Identify which cell holds the provided text, then report its [x, y] central coordinate. 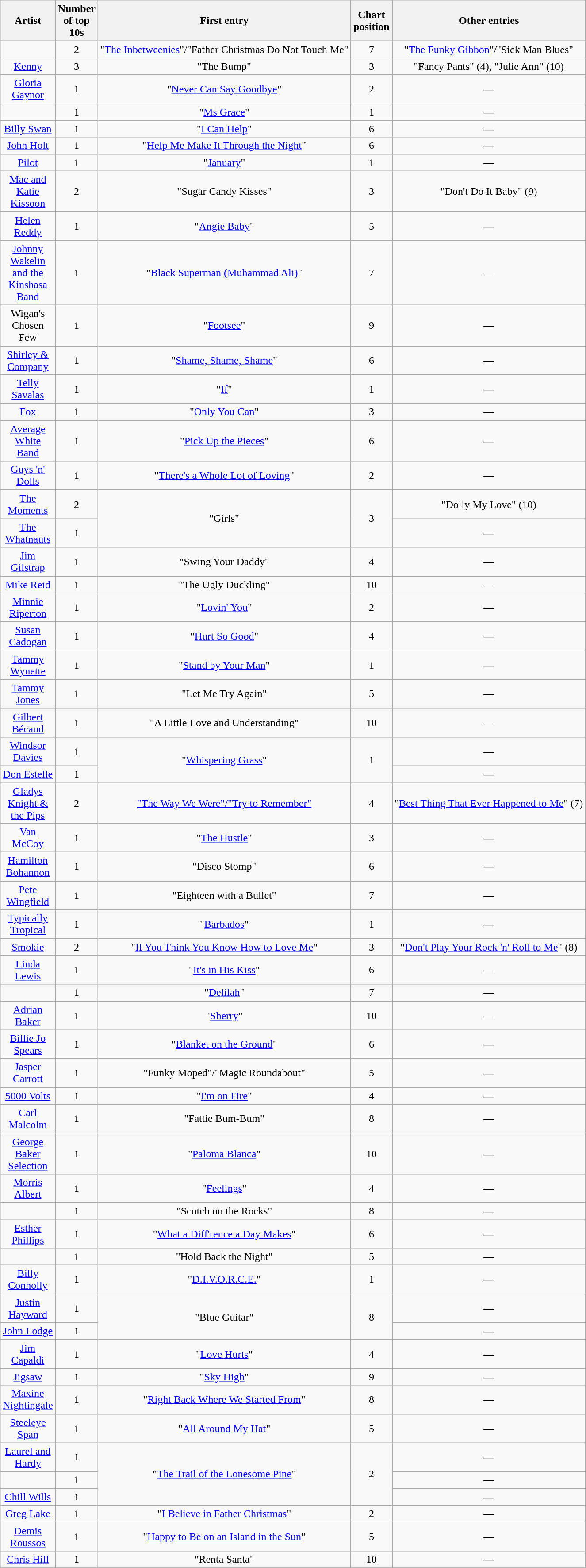
"I Believe in Father Christmas" [224, 1514]
"What a Diff'rence a Day Makes" [224, 1234]
Esther Phillips [28, 1234]
Mike Reid [28, 585]
"Stand by Your Man" [224, 665]
"Eighteen with a Bullet" [224, 896]
Average White Band [28, 441]
"Ms Grace" [224, 112]
5000 Volts [28, 1096]
"The Hustle" [224, 838]
"There's a Whole Lot of Loving" [224, 475]
First entry [224, 21]
"The Trail of the Lonesome Pine" [224, 1474]
"Right Back Where We Started From" [224, 1399]
"The Bump" [224, 66]
"Black Superman (Muhammad Ali)" [224, 273]
"I'm on Fire" [224, 1096]
The Whatnauts [28, 533]
"Happy to Be on an Island in the Sun" [224, 1537]
Windsor Davies [28, 751]
"If You Think You Know How to Love Me" [224, 947]
Guys 'n' Dolls [28, 475]
"Funky Moped"/"Magic Roundabout" [224, 1073]
Shirley & Company [28, 360]
John Holt [28, 146]
Susan Cadogan [28, 636]
"Sherry" [224, 1015]
George Baker Selection [28, 1153]
Artist [28, 21]
Pete Wingfield [28, 896]
"Let Me Try Again" [224, 694]
Wigan's Chosen Few [28, 325]
"Girls" [224, 519]
Minnie Riperton [28, 607]
Other entries [489, 21]
"If" [224, 389]
"Sugar Candy Kisses" [224, 191]
"Best Thing That Ever Happened to Me" (7) [489, 803]
Fox [28, 412]
Carl Malcolm [28, 1119]
Jigsaw [28, 1377]
Johnny Wakelin and the Kinshasa Band [28, 273]
John Lodge [28, 1331]
"Sky High" [224, 1377]
"Disco Stomp" [224, 867]
"Don't Do It Baby" (9) [489, 191]
"I Can Help" [224, 129]
"The Way We Were"/"Try to Remember" [224, 803]
"Don't Play Your Rock 'n' Roll to Me" (8) [489, 947]
Justin Hayward [28, 1308]
Kenny [28, 66]
"Hold Back the Night" [224, 1257]
Steeleye Span [28, 1429]
Jim Gilstrap [28, 562]
"It's in His Kiss" [224, 970]
"Pick Up the Pieces" [224, 441]
"January" [224, 162]
"Barbados" [224, 924]
Helen Reddy [28, 226]
"Paloma Blanca" [224, 1153]
Jim Capaldi [28, 1354]
Billie Jo Spears [28, 1044]
"Whispering Grass" [224, 759]
"Blanket on the Ground" [224, 1044]
Chill Wills [28, 1497]
Morris Albert [28, 1188]
"Swing Your Daddy" [224, 562]
"Love Hurts" [224, 1354]
"Angie Baby" [224, 226]
"Fattie Bum-Bum" [224, 1119]
"The Funky Gibbon"/"Sick Man Blues" [489, 50]
Gloria Gaynor [28, 89]
Maxine Nightingale [28, 1399]
"Hurt So Good" [224, 636]
"Renta Santa" [224, 1559]
Number of top 10s [77, 21]
Demis Roussos [28, 1537]
Billy Swan [28, 129]
Hamilton Bohannon [28, 867]
"Shame, Shame, Shame" [224, 360]
Jasper Carrott [28, 1073]
Linda Lewis [28, 970]
Pilot [28, 162]
The Moments [28, 505]
Chris Hill [28, 1559]
"Scotch on the Rocks" [224, 1211]
"The Inbetweenies"/"Father Christmas Do Not Touch Me" [224, 50]
"Blue Guitar" [224, 1317]
"Never Can Say Goodbye" [224, 89]
"Footsee" [224, 325]
Tammy Jones [28, 694]
Telly Savalas [28, 389]
"A Little Love and Understanding" [224, 722]
Adrian Baker [28, 1015]
"The Ugly Duckling" [224, 585]
"Only You Can" [224, 412]
Smokie [28, 947]
"Fancy Pants" (4), "Julie Ann" (10) [489, 66]
"Dolly My Love" (10) [489, 505]
Chart position [372, 21]
Van McCoy [28, 838]
Don Estelle [28, 774]
"All Around My Hat" [224, 1429]
"Help Me Make It Through the Night" [224, 146]
Greg Lake [28, 1514]
Tammy Wynette [28, 665]
Gladys Knight & the Pips [28, 803]
"Lovin' You" [224, 607]
Gilbert Bécaud [28, 722]
"D.I.V.O.R.C.E." [224, 1280]
"Feelings" [224, 1188]
Mac and Katie Kissoon [28, 191]
"Delilah" [224, 993]
Typically Tropical [28, 924]
Billy Connolly [28, 1280]
Laurel and Hardy [28, 1457]
